Extract the (x, y) coordinate from the center of the cell holding the provided text.  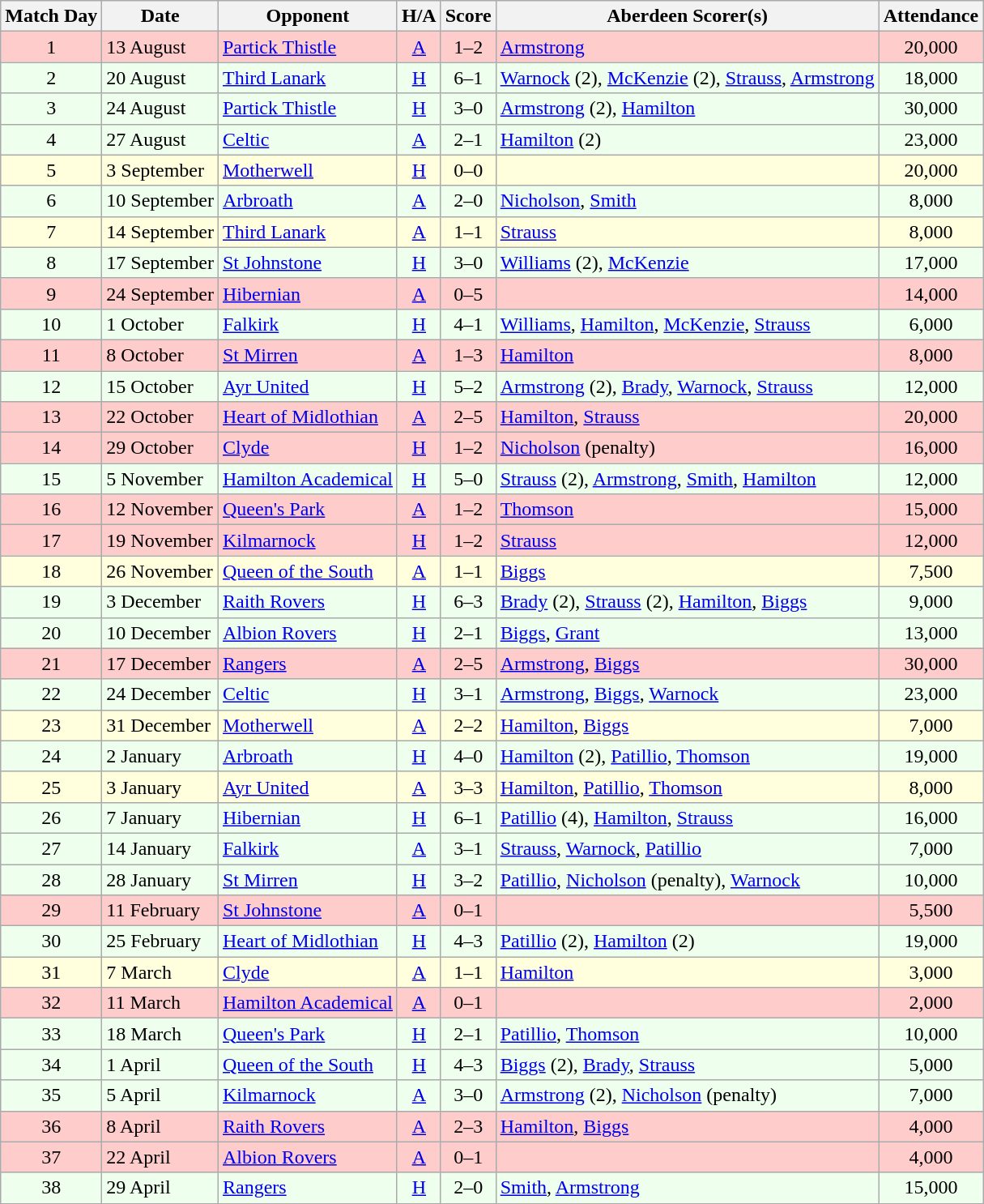
7 (52, 232)
27 August (160, 139)
36 (52, 1126)
5 April (160, 1095)
Warnock (2), McKenzie (2), Strauss, Armstrong (687, 78)
5,500 (931, 911)
8 (52, 263)
25 (52, 787)
18 March (160, 1034)
14,000 (931, 293)
3 (52, 109)
Armstrong, Biggs (687, 664)
Armstrong (2), Hamilton (687, 109)
12 (52, 386)
5,000 (931, 1065)
6 (52, 201)
29 (52, 911)
3–2 (468, 879)
29 October (160, 448)
10 (52, 324)
5–0 (468, 479)
14 January (160, 848)
3 September (160, 170)
32 (52, 1003)
28 (52, 879)
23 (52, 725)
5 November (160, 479)
3,000 (931, 972)
11 (52, 355)
17 December (160, 664)
2–3 (468, 1126)
20 August (160, 78)
27 (52, 848)
34 (52, 1065)
3–3 (468, 787)
9,000 (931, 602)
0–5 (468, 293)
26 November (160, 571)
Armstrong (2), Brady, Warnock, Strauss (687, 386)
14 September (160, 232)
31 December (160, 725)
Biggs (687, 571)
0–0 (468, 170)
Hamilton (2), Patillio, Thomson (687, 756)
1 (52, 47)
13 August (160, 47)
17,000 (931, 263)
20 (52, 633)
Armstrong (2), Nicholson (penalty) (687, 1095)
2,000 (931, 1003)
Hamilton, Strauss (687, 417)
26 (52, 818)
14 (52, 448)
1–3 (468, 355)
5–2 (468, 386)
1 April (160, 1065)
22 October (160, 417)
Opponent (308, 16)
7 March (160, 972)
Armstrong, Biggs, Warnock (687, 694)
17 (52, 540)
Patillio, Nicholson (penalty), Warnock (687, 879)
7 January (160, 818)
12 November (160, 510)
17 September (160, 263)
19 (52, 602)
22 April (160, 1157)
Strauss (2), Armstrong, Smith, Hamilton (687, 479)
2 (52, 78)
16 (52, 510)
Aberdeen Scorer(s) (687, 16)
15 (52, 479)
Score (468, 16)
33 (52, 1034)
Brady (2), Strauss (2), Hamilton, Biggs (687, 602)
Patillio (2), Hamilton (2) (687, 941)
Attendance (931, 16)
Nicholson (penalty) (687, 448)
Patillio, Thomson (687, 1034)
Smith, Armstrong (687, 1188)
15 October (160, 386)
Armstrong (687, 47)
38 (52, 1188)
9 (52, 293)
24 December (160, 694)
10 December (160, 633)
H/A (419, 16)
Strauss, Warnock, Patillio (687, 848)
Match Day (52, 16)
30 (52, 941)
Nicholson, Smith (687, 201)
3 December (160, 602)
13,000 (931, 633)
6–3 (468, 602)
Williams, Hamilton, McKenzie, Strauss (687, 324)
4–1 (468, 324)
3 January (160, 787)
22 (52, 694)
29 April (160, 1188)
35 (52, 1095)
Hamilton, Patillio, Thomson (687, 787)
18,000 (931, 78)
Thomson (687, 510)
25 February (160, 941)
31 (52, 972)
28 January (160, 879)
21 (52, 664)
Williams (2), McKenzie (687, 263)
2 January (160, 756)
24 September (160, 293)
10 September (160, 201)
19 November (160, 540)
2–2 (468, 725)
1 October (160, 324)
6,000 (931, 324)
Biggs (2), Brady, Strauss (687, 1065)
Patillio (4), Hamilton, Strauss (687, 818)
Date (160, 16)
Biggs, Grant (687, 633)
24 August (160, 109)
24 (52, 756)
4 (52, 139)
13 (52, 417)
4–0 (468, 756)
8 October (160, 355)
11 February (160, 911)
Hamilton (2) (687, 139)
37 (52, 1157)
5 (52, 170)
18 (52, 571)
11 March (160, 1003)
8 April (160, 1126)
7,500 (931, 571)
